For the text-containing cell, return its midpoint in (X, Y) coordinate format. 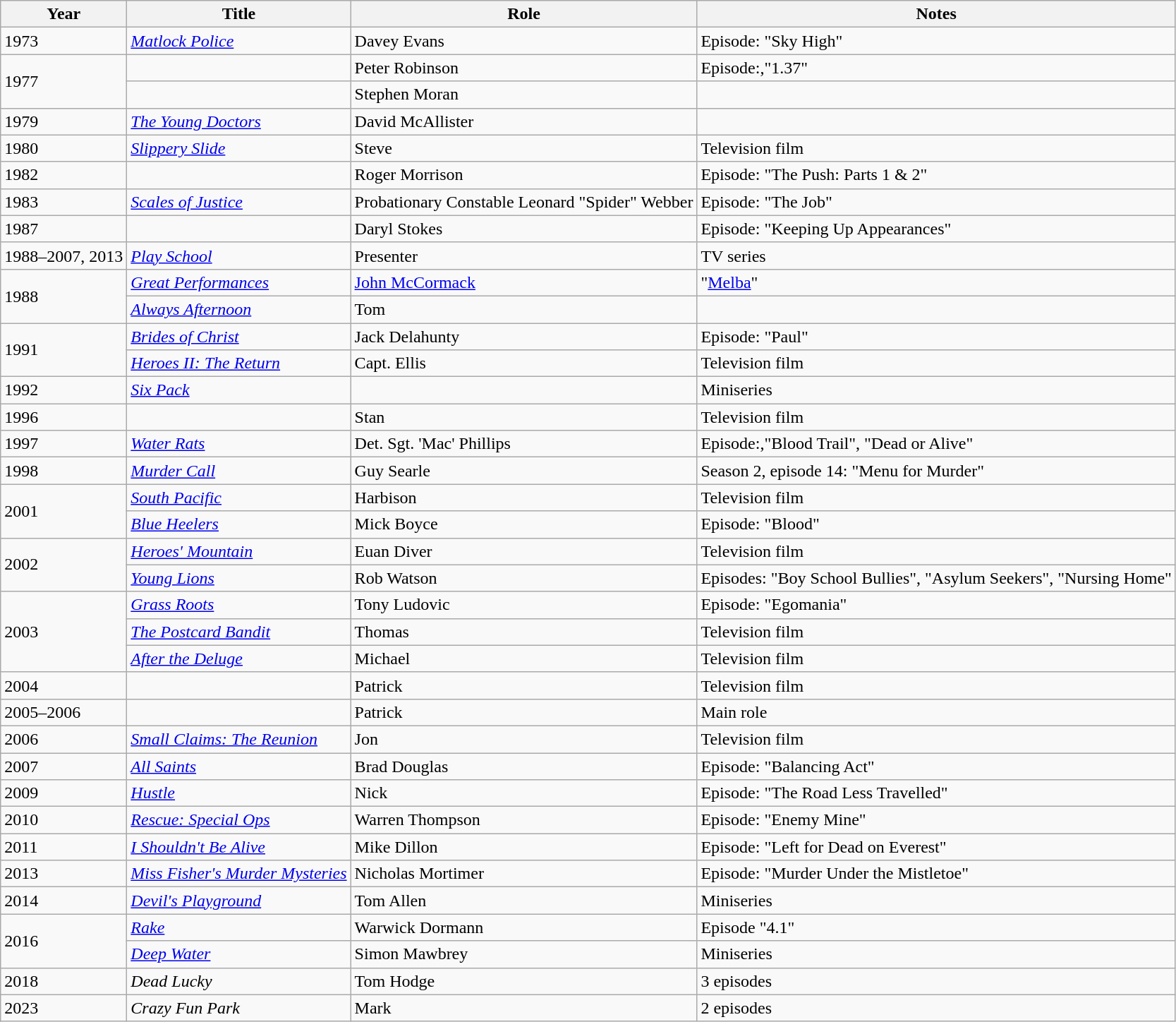
2 episodes (936, 1008)
Year (63, 14)
Rob Watson (523, 578)
Devil's Playground (238, 901)
Mick Boyce (523, 524)
Dead Lucky (238, 981)
Blue Heelers (238, 524)
Rake (238, 927)
Role (523, 14)
Tom (523, 309)
Nicholas Mortimer (523, 874)
Grass Roots (238, 605)
The Postcard Bandit (238, 632)
Murder Call (238, 471)
Jon (523, 739)
Harbison (523, 498)
2009 (63, 793)
"Melba" (936, 282)
Mike Dillon (523, 847)
Rescue: Special Ops (238, 820)
Stephen Moran (523, 95)
3 episodes (936, 981)
1992 (63, 390)
Euan Diver (523, 551)
Capt. Ellis (523, 363)
Episode:,"Blood Trail", "Dead or Alive" (936, 444)
Episode:,"1.37" (936, 68)
Stan (523, 417)
Simon Mawbrey (523, 954)
Episode: "The Job" (936, 202)
1973 (63, 41)
Great Performances (238, 282)
Miss Fisher's Murder Mysteries (238, 874)
Scales of Justice (238, 202)
Water Rats (238, 444)
2003 (63, 632)
Matlock Police (238, 41)
Episode: "Left for Dead on Everest" (936, 847)
South Pacific (238, 498)
2023 (63, 1008)
Six Pack (238, 390)
Episode: "The Push: Parts 1 & 2" (936, 175)
1996 (63, 417)
1983 (63, 202)
1997 (63, 444)
Notes (936, 14)
Episodes: "Boy School Bullies", "Asylum Seekers", "Nursing Home" (936, 578)
Always Afternoon (238, 309)
Small Claims: The Reunion (238, 739)
All Saints (238, 766)
Crazy Fun Park (238, 1008)
The Young Doctors (238, 121)
Mark (523, 1008)
Tom Allen (523, 901)
Deep Water (238, 954)
TV series (936, 255)
Episode "4.1" (936, 927)
Heroes' Mountain (238, 551)
1987 (63, 229)
After the Deluge (238, 659)
John McCormack (523, 282)
Episode: "Blood" (936, 524)
Nick (523, 793)
2005–2006 (63, 712)
1980 (63, 148)
Probationary Constable Leonard "Spider" Webber (523, 202)
2007 (63, 766)
Main role (936, 712)
Det. Sgt. 'Mac' Phillips (523, 444)
Jack Delahunty (523, 337)
Warwick Dormann (523, 927)
Warren Thompson (523, 820)
Guy Searle (523, 471)
Episode: "Murder Under the Mistletoe" (936, 874)
1979 (63, 121)
Episode: "Balancing Act" (936, 766)
Daryl Stokes (523, 229)
Davey Evans (523, 41)
Season 2, episode 14: "Menu for Murder" (936, 471)
Peter Robinson (523, 68)
2001 (63, 511)
1988–2007, 2013 (63, 255)
Thomas (523, 632)
1982 (63, 175)
Tony Ludovic (523, 605)
Young Lions (238, 578)
Episode: "Enemy Mine" (936, 820)
2018 (63, 981)
Brides of Christ (238, 337)
Heroes II: The Return (238, 363)
Title (238, 14)
Play School (238, 255)
2016 (63, 941)
Slippery Slide (238, 148)
1998 (63, 471)
2004 (63, 685)
1991 (63, 350)
Presenter (523, 255)
Roger Morrison (523, 175)
1988 (63, 296)
2006 (63, 739)
Tom Hodge (523, 981)
Hustle (238, 793)
Michael (523, 659)
2011 (63, 847)
1977 (63, 81)
Episode: "The Road Less Travelled" (936, 793)
Brad Douglas (523, 766)
Episode: "Paul" (936, 337)
I Shouldn't Be Alive (238, 847)
Steve (523, 148)
2010 (63, 820)
2002 (63, 565)
Episode: "Sky High" (936, 41)
2014 (63, 901)
David McAllister (523, 121)
Episode: "Keeping Up Appearances" (936, 229)
Episode: "Egomania" (936, 605)
2013 (63, 874)
